Output the (X, Y) coordinate of the center of the cell containing the given text.  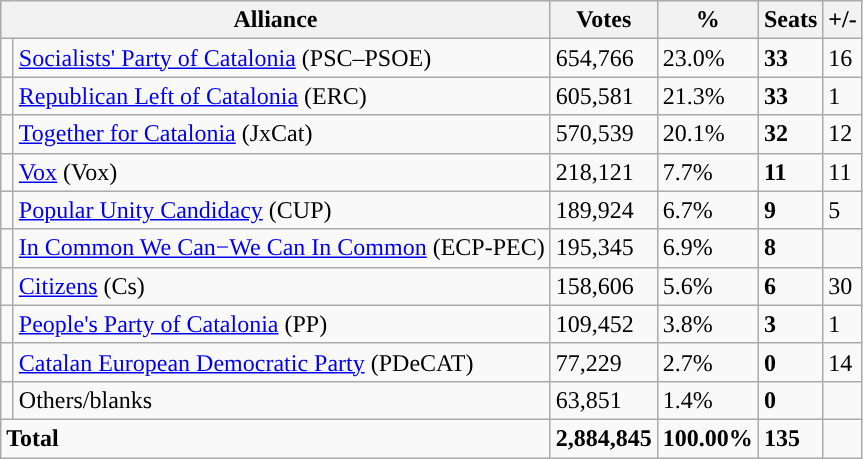
Alliance (276, 20)
654,766 (604, 58)
605,581 (604, 96)
Others/blanks (282, 400)
8 (790, 248)
+/- (842, 20)
21.3% (708, 96)
Total (276, 438)
9 (790, 210)
Popular Unity Candidacy (CUP) (282, 210)
Vox (Vox) (282, 172)
77,229 (604, 362)
63,851 (604, 400)
People's Party of Catalonia (PP) (282, 324)
20.1% (708, 134)
14 (842, 362)
6.7% (708, 210)
3 (790, 324)
16 (842, 58)
109,452 (604, 324)
100.00% (708, 438)
158,606 (604, 286)
30 (842, 286)
3.8% (708, 324)
6.9% (708, 248)
6 (790, 286)
135 (790, 438)
Together for Catalonia (JxCat) (282, 134)
2,884,845 (604, 438)
7.7% (708, 172)
Republican Left of Catalonia (ERC) (282, 96)
In Common We Can−We Can In Common (ECP-PEC) (282, 248)
Citizens (Cs) (282, 286)
1.4% (708, 400)
% (708, 20)
12 (842, 134)
2.7% (708, 362)
Socialists' Party of Catalonia (PSC–PSOE) (282, 58)
218,121 (604, 172)
Votes (604, 20)
Catalan European Democratic Party (PDeCAT) (282, 362)
32 (790, 134)
195,345 (604, 248)
23.0% (708, 58)
189,924 (604, 210)
5 (842, 210)
5.6% (708, 286)
Seats (790, 20)
570,539 (604, 134)
